Provide the [X, Y] coordinate of the cell's center where the given text is located.  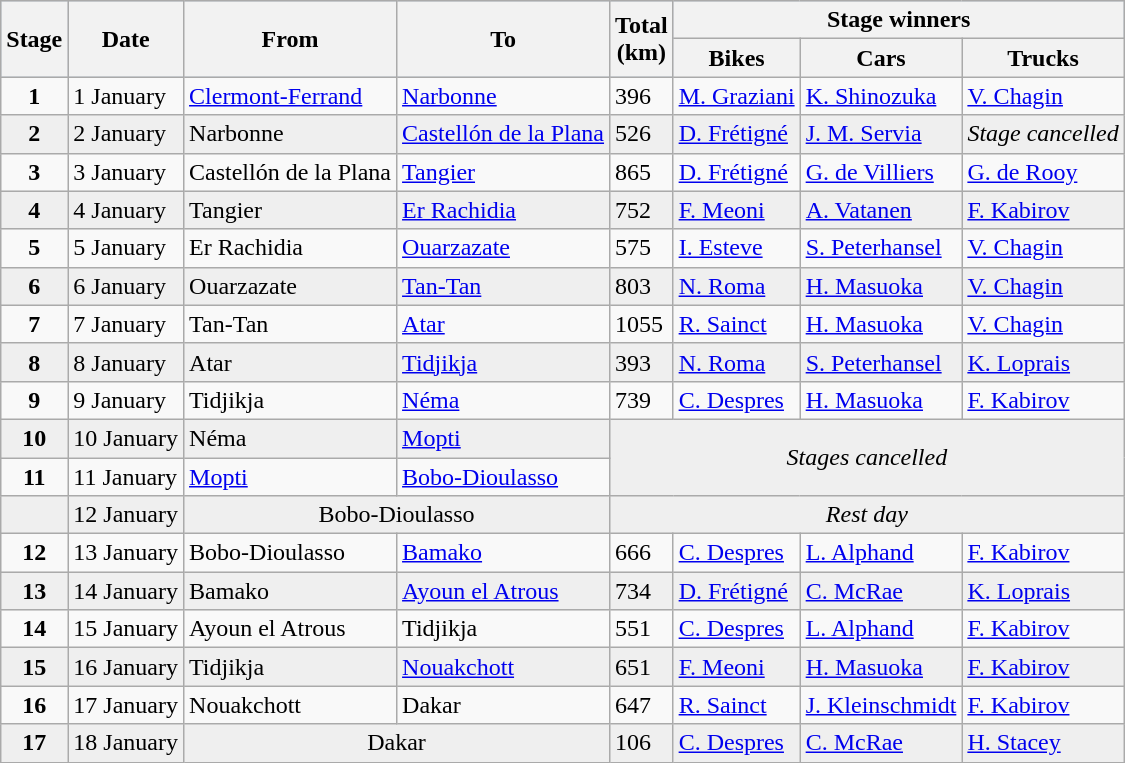
M. Graziani [736, 96]
2 [34, 134]
15 January [126, 629]
18 January [126, 743]
J. Kleinschmidt [881, 705]
13 [34, 591]
11 [34, 477]
666 [642, 553]
651 [642, 667]
12 January [126, 515]
10 [34, 438]
7 [34, 324]
575 [642, 248]
4 [34, 210]
1 January [126, 96]
Stage cancelled [1043, 134]
6 [34, 286]
14 January [126, 591]
5 January [126, 248]
17 [34, 743]
Date [126, 39]
1 [34, 96]
Rest day [868, 515]
8 January [126, 362]
G. de Villiers [881, 172]
739 [642, 400]
2 January [126, 134]
647 [642, 705]
551 [642, 629]
734 [642, 591]
Bikes [736, 58]
6 January [126, 286]
3 January [126, 172]
Cars [881, 58]
From [290, 39]
I. Esteve [736, 248]
4 January [126, 210]
3 [34, 172]
Stage winners [898, 20]
396 [642, 96]
10 January [126, 438]
H. Stacey [1043, 743]
Stages cancelled [868, 457]
J. M. Servia [881, 134]
106 [642, 743]
16 [34, 705]
865 [642, 172]
11 January [126, 477]
752 [642, 210]
9 [34, 400]
15 [34, 667]
13 January [126, 553]
16 January [126, 667]
K. Shinozuka [881, 96]
Stage [34, 39]
Total(km) [642, 39]
393 [642, 362]
17 January [126, 705]
14 [34, 629]
To [504, 39]
G. de Rooy [1043, 172]
7 January [126, 324]
Trucks [1043, 58]
1055 [642, 324]
5 [34, 248]
8 [34, 362]
9 January [126, 400]
Clermont-Ferrand [290, 96]
A. Vatanen [881, 210]
12 [34, 553]
526 [642, 134]
803 [642, 286]
